Pinpoint the cell where the given text exists, returning its (X, Y) midpoint coordinate. 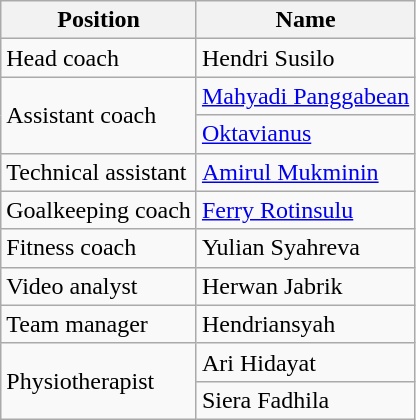
Video analyst (99, 286)
Siera Fadhila (305, 400)
Oktavianus (305, 134)
Position (99, 20)
Head coach (99, 58)
Ferry Rotinsulu (305, 210)
Yulian Syahreva (305, 248)
Hendriansyah (305, 324)
Team manager (99, 324)
Hendri Susilo (305, 58)
Goalkeeping coach (99, 210)
Fitness coach (99, 248)
Mahyadi Panggabean (305, 96)
Assistant coach (99, 115)
Amirul Mukminin (305, 172)
Name (305, 20)
Herwan Jabrik (305, 286)
Ari Hidayat (305, 362)
Physiotherapist (99, 381)
Technical assistant (99, 172)
